Return [X, Y] of the center of cell containing provided text 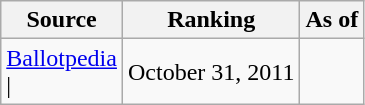
Ballotpedia| [62, 72]
Ranking [210, 20]
October 31, 2011 [210, 72]
Source [62, 20]
As of [332, 20]
